Output the (x, y) coordinate of the center of the cell containing the given text.  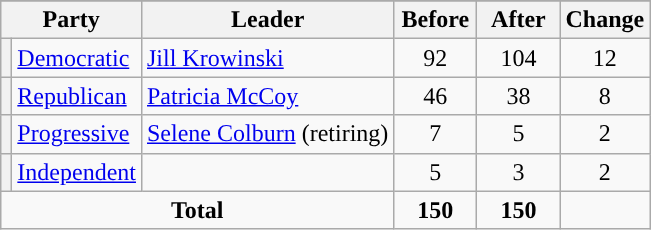
12 (605, 58)
46 (436, 96)
7 (436, 134)
After (518, 20)
Independent (77, 172)
Party (72, 20)
Leader (267, 20)
104 (518, 58)
92 (436, 58)
Democratic (77, 58)
Selene Colburn (retiring) (267, 134)
Change (605, 20)
Total (198, 210)
Before (436, 20)
Jill Krowinski (267, 58)
8 (605, 96)
3 (518, 172)
38 (518, 96)
Progressive (77, 134)
Republican (77, 96)
Patricia McCoy (267, 96)
